Provide the [X, Y] coordinate of the cell's center where the given text is located.  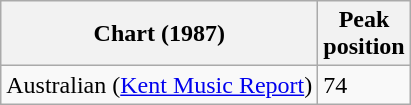
Peakposition [364, 34]
Chart (1987) [160, 34]
74 [364, 85]
Australian (Kent Music Report) [160, 85]
